Find where the given text appears and provide that cell's center as [X, Y] coordinate. 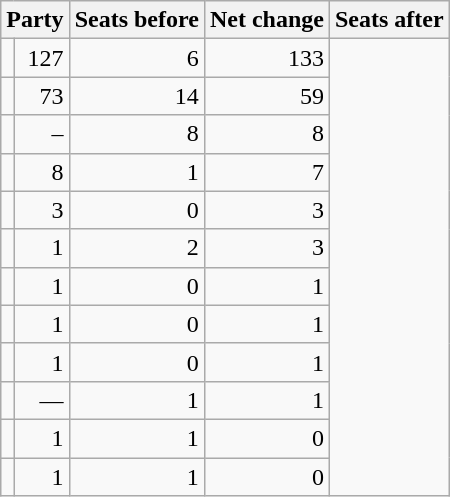
73 [42, 96]
59 [266, 96]
– [42, 134]
6 [136, 58]
133 [266, 58]
Net change [266, 20]
— [42, 400]
7 [266, 172]
2 [136, 248]
127 [42, 58]
Seats before [136, 20]
Party [35, 20]
Seats after [389, 20]
14 [136, 96]
